Pinpoint the cell where the given text exists, returning its (x, y) midpoint coordinate. 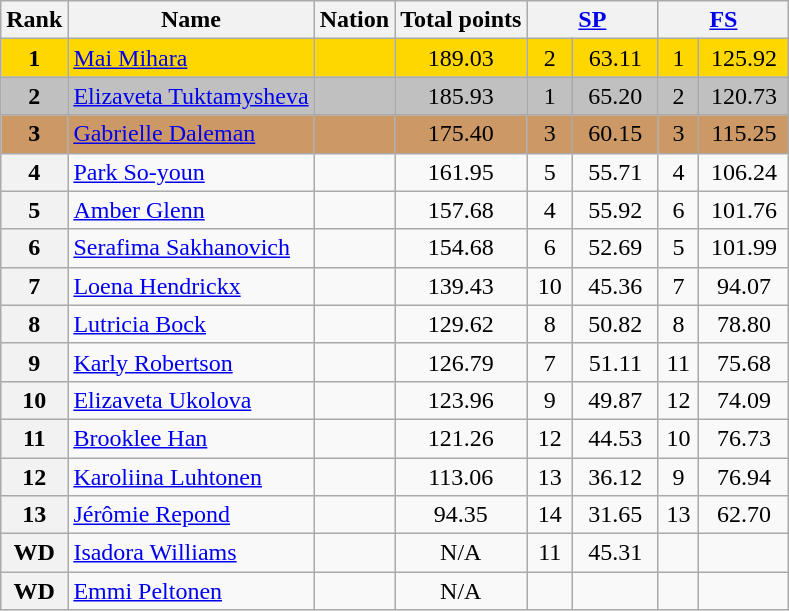
189.03 (461, 58)
31.65 (616, 515)
Karly Robertson (191, 362)
154.68 (461, 248)
Karoliina Luhtonen (191, 477)
94.07 (744, 286)
14 (550, 515)
Emmi Peltonen (191, 591)
65.20 (616, 96)
45.36 (616, 286)
Isadora Williams (191, 553)
Brooklee Han (191, 438)
Serafima Sakhanovich (191, 248)
62.70 (744, 515)
44.53 (616, 438)
Total points (461, 20)
Mai Mihara (191, 58)
55.71 (616, 172)
60.15 (616, 134)
94.35 (461, 515)
Amber Glenn (191, 210)
Name (191, 20)
Gabrielle Daleman (191, 134)
121.26 (461, 438)
36.12 (616, 477)
49.87 (616, 400)
Elizaveta Tuktamysheva (191, 96)
50.82 (616, 324)
106.24 (744, 172)
45.31 (616, 553)
123.96 (461, 400)
185.93 (461, 96)
139.43 (461, 286)
76.73 (744, 438)
Elizaveta Ukolova (191, 400)
Loena Hendrickx (191, 286)
SP (592, 20)
115.25 (744, 134)
101.76 (744, 210)
Rank (34, 20)
Park So-youn (191, 172)
125.92 (744, 58)
129.62 (461, 324)
52.69 (616, 248)
75.68 (744, 362)
74.09 (744, 400)
161.95 (461, 172)
FS (724, 20)
78.80 (744, 324)
Nation (354, 20)
126.79 (461, 362)
113.06 (461, 477)
Jérômie Repond (191, 515)
157.68 (461, 210)
Lutricia Bock (191, 324)
101.99 (744, 248)
76.94 (744, 477)
120.73 (744, 96)
175.40 (461, 134)
55.92 (616, 210)
63.11 (616, 58)
51.11 (616, 362)
